Return [X, Y] of the center of cell containing provided text 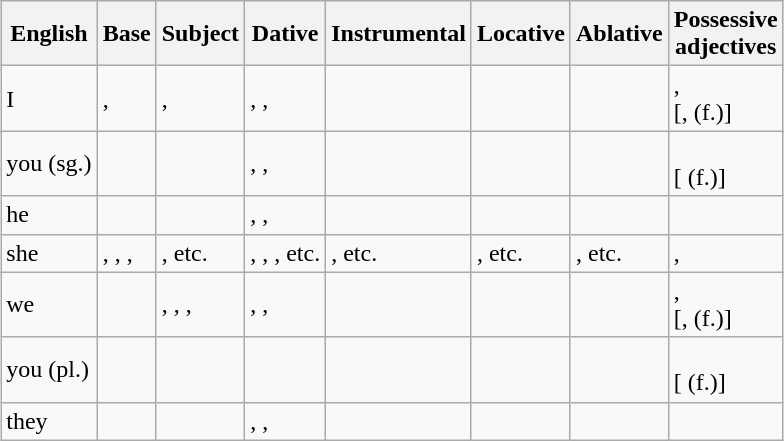
Dative [286, 34]
we [49, 304]
Ablative [619, 34]
I [49, 98]
Possessiveadjectives [726, 34]
they [49, 421]
you (sg.) [49, 164]
English [49, 34]
he [49, 215]
Base [126, 34]
you (pl.) [49, 370]
, , , etc. [286, 253]
Subject [200, 34]
Instrumental [399, 34]
she [49, 253]
Locative [520, 34]
